Output the (x, y) coordinate of the center of the cell containing the given text.  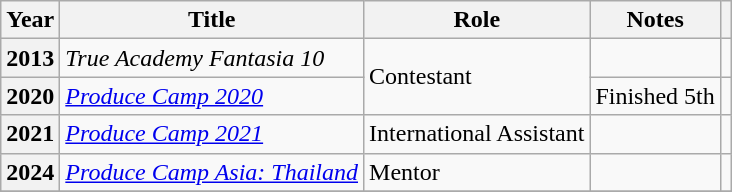
Finished 5th (655, 96)
Produce Camp 2021 (212, 134)
International Assistant (477, 134)
2020 (30, 96)
2021 (30, 134)
Notes (655, 20)
True Academy Fantasia 10 (212, 58)
Produce Camp Asia: Thailand (212, 172)
Contestant (477, 77)
Title (212, 20)
2024 (30, 172)
Produce Camp 2020 (212, 96)
2013 (30, 58)
Mentor (477, 172)
Year (30, 20)
Role (477, 20)
